Identify which cell holds the provided text, then report its [x, y] central coordinate. 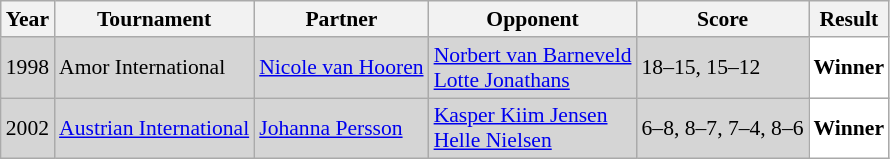
2002 [28, 128]
Kasper Kiim Jensen Helle Nielsen [533, 128]
1998 [28, 68]
6–8, 8–7, 7–4, 8–6 [723, 128]
Amor International [154, 68]
18–15, 15–12 [723, 68]
Result [850, 19]
Opponent [533, 19]
Norbert van Barneveld Lotte Jonathans [533, 68]
Tournament [154, 19]
Johanna Persson [341, 128]
Partner [341, 19]
Score [723, 19]
Year [28, 19]
Austrian International [154, 128]
Nicole van Hooren [341, 68]
